Pinpoint the cell where the given text exists, returning its [X, Y] midpoint coordinate. 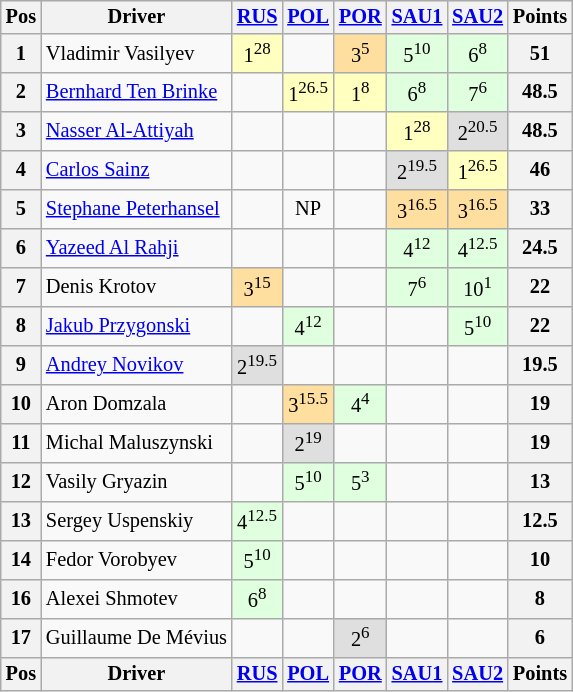
Aron Domzala [136, 404]
101 [478, 288]
Andrey Novikov [136, 364]
NP [308, 210]
Vladimir Vasilyev [136, 54]
7 [21, 288]
26 [360, 638]
Denis Krotov [136, 288]
220.5 [478, 132]
Bernhard Ten Brinke [136, 92]
315.5 [308, 404]
5 [21, 210]
Michal Maluszynski [136, 442]
Sergey Uspenskiy [136, 520]
24.5 [540, 248]
219 [308, 442]
1 [21, 54]
Guillaume De Mévius [136, 638]
9 [21, 364]
315 [257, 288]
16 [21, 598]
12.5 [540, 520]
Jakub Przygonski [136, 326]
17 [21, 638]
46 [540, 170]
18 [360, 92]
Yazeed Al Rahji [136, 248]
11 [21, 442]
Alexei Shmotev [136, 598]
19.5 [540, 364]
2 [21, 92]
44 [360, 404]
35 [360, 54]
12 [21, 482]
Nasser Al-Attiyah [136, 132]
53 [360, 482]
Fedor Vorobyev [136, 560]
Stephane Peterhansel [136, 210]
51 [540, 54]
Carlos Sainz [136, 170]
14 [21, 560]
Vasily Gryazin [136, 482]
4 [21, 170]
33 [540, 210]
3 [21, 132]
